Scan for the cell matching the given text and deliver its [X, Y] coordinate at center. 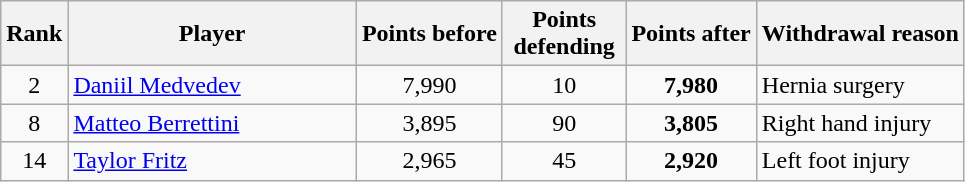
3,895 [429, 123]
2 [34, 85]
Rank [34, 34]
Points before [429, 34]
90 [564, 123]
2,920 [691, 161]
Withdrawal reason [860, 34]
Right hand injury [860, 123]
Player [212, 34]
Hernia surgery [860, 85]
Left foot injury [860, 161]
3,805 [691, 123]
Daniil Medvedev [212, 85]
Taylor Fritz [212, 161]
8 [34, 123]
7,980 [691, 85]
Matteo Berrettini [212, 123]
7,990 [429, 85]
Points defending [564, 34]
45 [564, 161]
10 [564, 85]
14 [34, 161]
2,965 [429, 161]
Points after [691, 34]
